Extract the [X, Y] coordinate from the center of the cell holding the provided text.  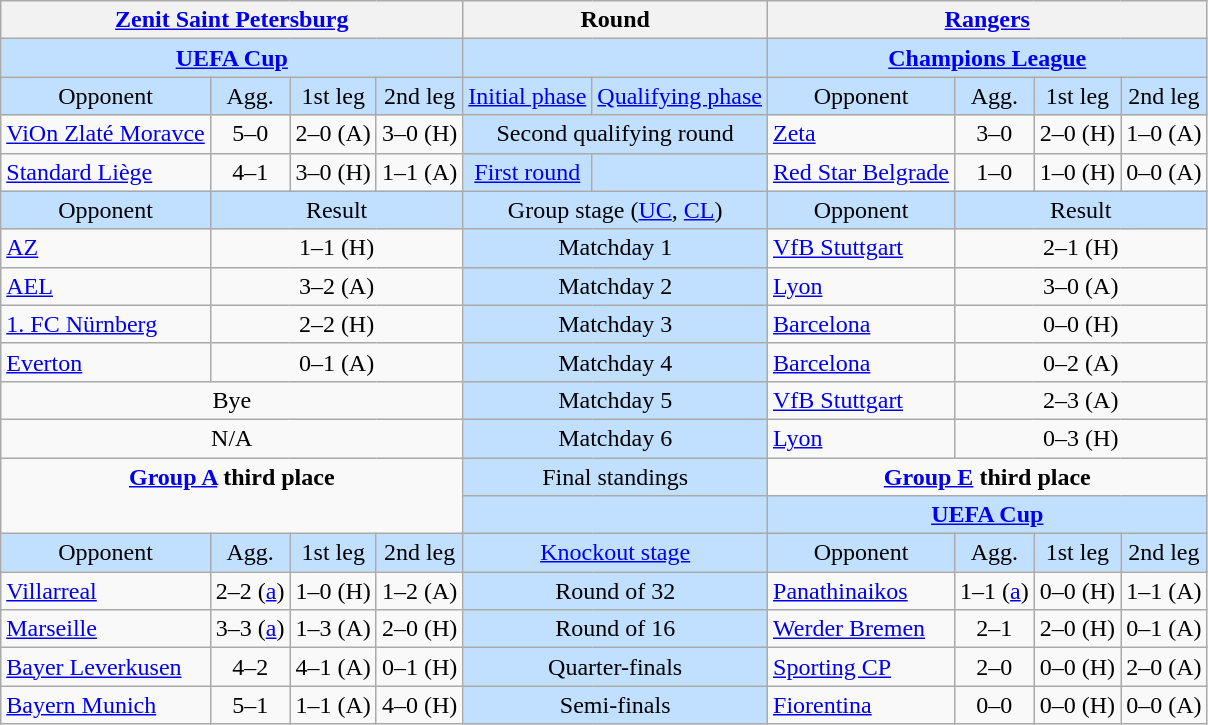
4–0 (H) [419, 705]
Knockout stage [616, 553]
1–0 [995, 172]
Zeta [862, 134]
Matchday 4 [616, 362]
1–1 (H) [336, 248]
3–0 (A) [1081, 286]
5–0 [250, 134]
Villarreal [106, 591]
0–2 (A) [1081, 362]
Matchday 3 [616, 324]
1–0 (A) [1164, 134]
4–1 [250, 172]
2–1 (H) [1081, 248]
Matchday 1 [616, 248]
AZ [106, 248]
Final standings [616, 477]
Round of 32 [616, 591]
Champions League [988, 58]
0–1 (H) [419, 667]
Quarter-finals [616, 667]
N/A [232, 438]
Werder Bremen [862, 629]
Panathinaikos [862, 591]
1–2 (A) [419, 591]
Bayer Leverkusen [106, 667]
Bye [232, 400]
First round [528, 172]
5–1 [250, 705]
1. FC Nürnberg [106, 324]
2–1 [995, 629]
Group E third place [988, 477]
3–3 (a) [250, 629]
Second qualifying round [616, 134]
3–0 [995, 134]
Marseille [106, 629]
Fiorentina [862, 705]
4–1 (A) [333, 667]
Round of 16 [616, 629]
AEL [106, 286]
2–2 (a) [250, 591]
Standard Liège [106, 172]
0–0 [995, 705]
Group stage (UC, CL) [616, 210]
2–2 (H) [336, 324]
0–3 (H) [1081, 438]
Matchday 5 [616, 400]
1–3 (A) [333, 629]
Group A third place [232, 496]
Sporting CP [862, 667]
4–2 [250, 667]
Everton [106, 362]
Semi-finals [616, 705]
Zenit Saint Petersburg [232, 20]
1–1 (a) [995, 591]
Red Star Belgrade [862, 172]
2–3 (A) [1081, 400]
Matchday 6 [616, 438]
Bayern Munich [106, 705]
2–0 [995, 667]
Rangers [988, 20]
Qualifying phase [680, 96]
Round [616, 20]
Initial phase [528, 96]
Matchday 2 [616, 286]
3–2 (A) [336, 286]
ViOn Zlaté Moravce [106, 134]
